Capture the cell that displays the provided text and extract its [x, y] central coordinate. 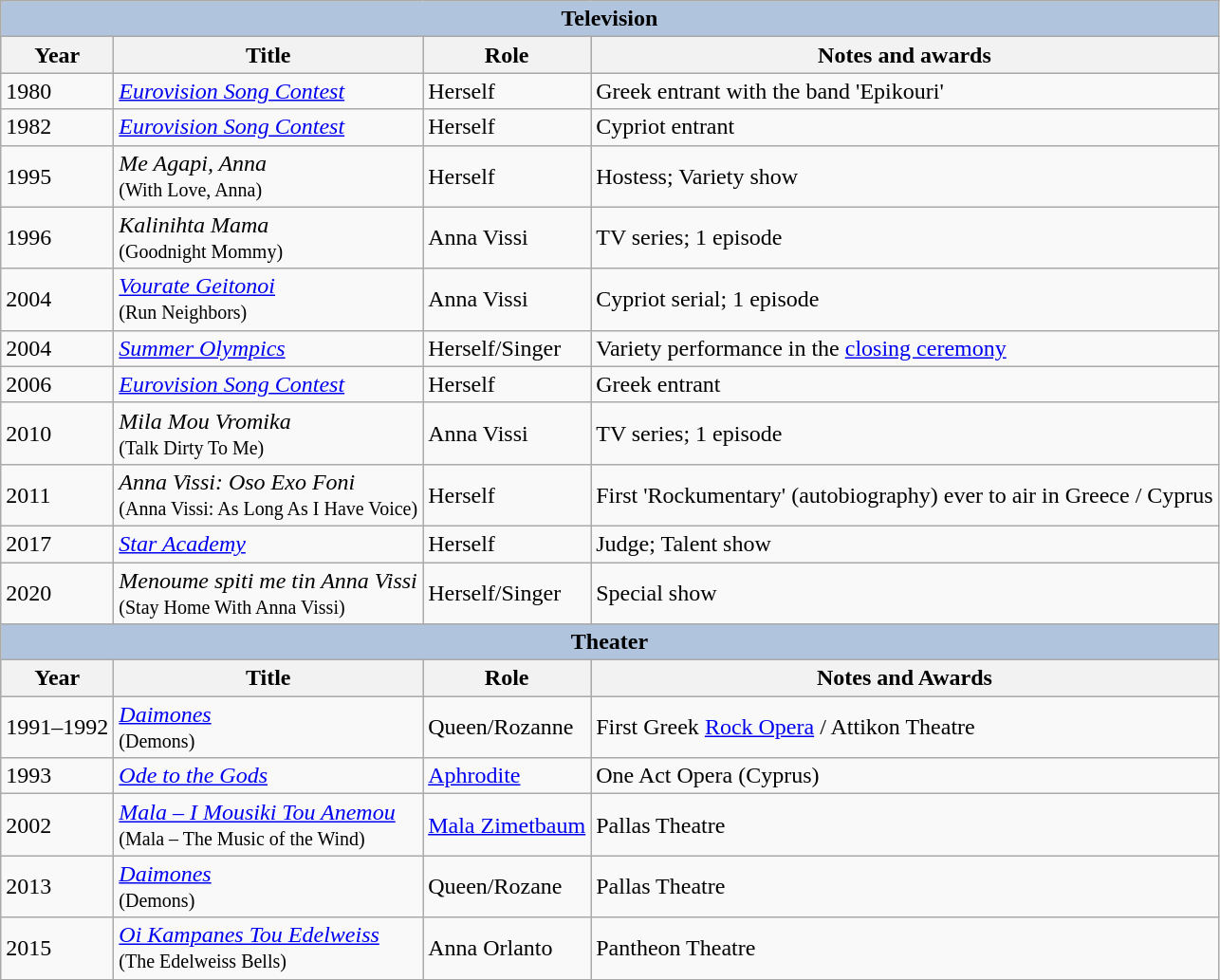
Notes and Awards [905, 678]
Aphrodite [507, 776]
Theater [609, 642]
Mala – I Mousiki Tou Anemou(Mala – The Music of the Wind) [268, 825]
Queen/Rozanne [507, 727]
Menoume spiti me tin Anna Vissi (Stay Home With Anna Vissi) [268, 592]
Cypriot serial; 1 episode [905, 300]
2002 [57, 825]
Mala Zimetbaum [507, 825]
2017 [57, 544]
Television [609, 19]
Anna Vissi: Oso Exo Foni (Anna Vissi: As Long As I Have Voice) [268, 495]
Pantheon Theatre [905, 949]
Variety performance in the closing ceremony [905, 348]
1995 [57, 176]
2013 [57, 886]
Summer Olympics [268, 348]
Queen/Rozane [507, 886]
Greek entrant with the band 'Epikouri' [905, 91]
Star Academy [268, 544]
2015 [57, 949]
Greek entrant [905, 384]
1993 [57, 776]
Anna Orlanto [507, 949]
Kalinihta Mama (Goodnight Mommy) [268, 237]
Mila Mou Vromika (Talk Dirty To Me) [268, 433]
Special show [905, 592]
Cypriot entrant [905, 127]
1991–1992 [57, 727]
Hostess; Variety show [905, 176]
1996 [57, 237]
2011 [57, 495]
Notes and awards [905, 55]
1982 [57, 127]
Me Agapi, Anna (With Love, Anna) [268, 176]
Oi Kampanes Tou Edelweiss(The Edelweiss Bells) [268, 949]
First Greek Rock Opera / Attikon Theatre [905, 727]
2020 [57, 592]
One Act Opera (Cyprus) [905, 776]
Judge; Talent show [905, 544]
2010 [57, 433]
1980 [57, 91]
Vourate Geitonoi (Run Neighbors) [268, 300]
Ode to the Gods [268, 776]
First 'Rockumentary' (autobiography) ever to air in Greece / Cyprus [905, 495]
2006 [57, 384]
